Pinpoint the cell where the given text exists, returning its (X, Y) midpoint coordinate. 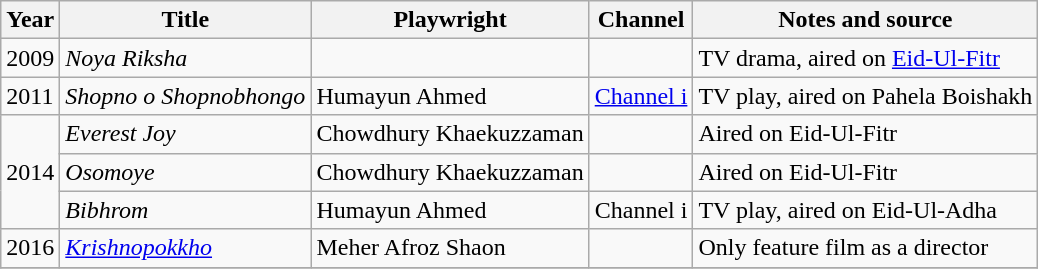
Noya Riksha (186, 58)
Channel (641, 20)
2014 (30, 172)
Shopno o Shopnobhongo (186, 96)
Year (30, 20)
Osomoye (186, 172)
Only feature film as a director (866, 248)
Playwright (450, 20)
Everest Joy (186, 134)
Bibhrom (186, 210)
TV drama, aired on Eid-Ul-Fitr (866, 58)
TV play, aired on Pahela Boishakh (866, 96)
Title (186, 20)
2016 (30, 248)
Notes and source (866, 20)
Krishnopokkho (186, 248)
Meher Afroz Shaon (450, 248)
2011 (30, 96)
TV play, aired on Eid-Ul-Adha (866, 210)
2009 (30, 58)
